Return (X, Y) of the center of cell containing provided text 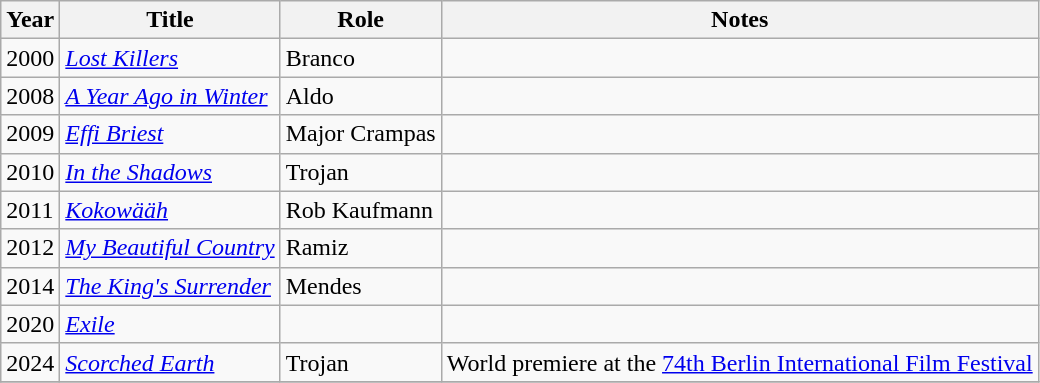
Notes (740, 20)
Branco (360, 58)
Ramiz (360, 248)
Effi Briest (170, 134)
Rob Kaufmann (360, 210)
A Year Ago in Winter (170, 96)
The King's Surrender (170, 286)
Scorched Earth (170, 362)
2010 (30, 172)
Year (30, 20)
2000 (30, 58)
Mendes (360, 286)
2020 (30, 324)
Exile (170, 324)
Aldo (360, 96)
Major Crampas (360, 134)
2008 (30, 96)
2014 (30, 286)
Lost Killers (170, 58)
Role (360, 20)
2024 (30, 362)
2011 (30, 210)
Kokowääh (170, 210)
My Beautiful Country (170, 248)
In the Shadows (170, 172)
Title (170, 20)
2009 (30, 134)
World premiere at the 74th Berlin International Film Festival (740, 362)
2012 (30, 248)
